Identify which cell holds the provided text, then report its (x, y) central coordinate. 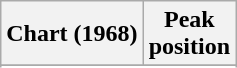
Peakposition (189, 34)
Chart (1968) (72, 34)
